Scan for the cell matching the given text and deliver its [x, y] coordinate at center. 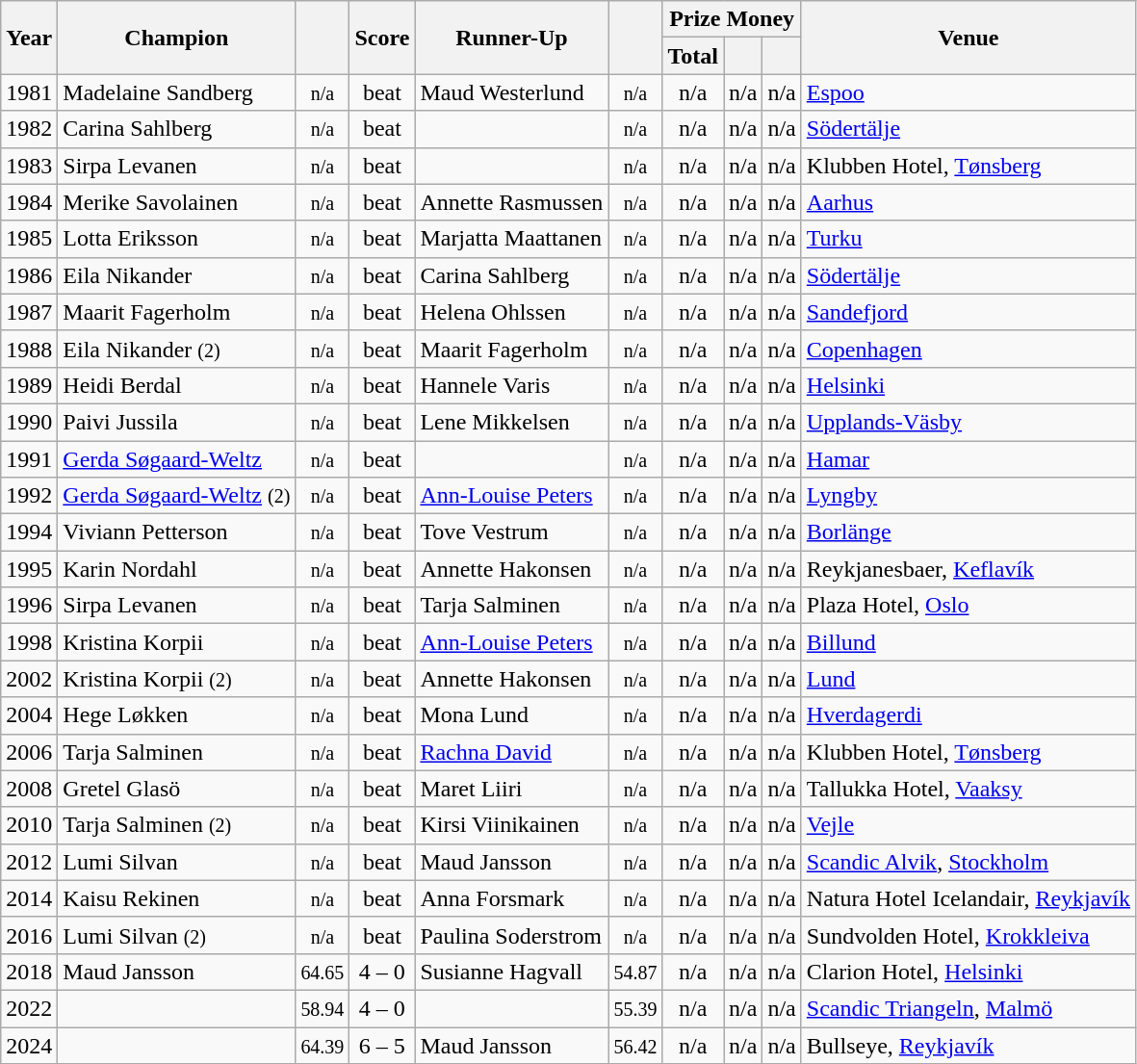
1985 [29, 239]
Champion [177, 38]
Lumi Silvan (2) [177, 935]
1989 [29, 385]
Merike Savolainen [177, 202]
Eila Nikander (2) [177, 349]
Lene Mikkelsen [512, 422]
Lotta Eriksson [177, 239]
2010 [29, 825]
Viviann Petterson [177, 532]
Maud Westerlund [512, 92]
Vejle [969, 825]
Madelaine Sandberg [177, 92]
Clarion Hotel, Helsinki [969, 972]
Gerda Søgaard-Weltz (2) [177, 496]
Upplands-Väsby [969, 422]
Kristina Korpii (2) [177, 679]
Marjatta Maattanen [512, 239]
1996 [29, 606]
Gerda Søgaard-Weltz [177, 459]
Year [29, 38]
55.39 [635, 1008]
Natura Hotel Icelandair, Reykjavík [969, 898]
Hege Løkken [177, 715]
Turku [969, 239]
Annette Rasmussen [512, 202]
1994 [29, 532]
2014 [29, 898]
Heidi Berdal [177, 385]
1998 [29, 642]
Helsinki [969, 385]
Reykjanesbaer, Keflavík [969, 569]
2006 [29, 752]
58.94 [323, 1008]
Paulina Soderstrom [512, 935]
Helena Ohlssen [512, 312]
Tallukka Hotel, Vaaksy [969, 789]
2018 [29, 972]
2004 [29, 715]
Anna Forsmark [512, 898]
1987 [29, 312]
Sundvolden Hotel, Krokkleiva [969, 935]
2024 [29, 1045]
Lund [969, 679]
Copenhagen [969, 349]
2012 [29, 862]
Runner-Up [512, 38]
2008 [29, 789]
1995 [29, 569]
1992 [29, 496]
Score [382, 38]
64.39 [323, 1045]
Paivi Jussila [177, 422]
Bullseye, Reykjavík [969, 1045]
Scandic Alvik, Stockholm [969, 862]
Lumi Silvan [177, 862]
Prize Money [732, 19]
2002 [29, 679]
Kristina Korpii [177, 642]
1988 [29, 349]
Billund [969, 642]
Hverdagerdi [969, 715]
Hamar [969, 459]
1986 [29, 275]
Eila Nikander [177, 275]
Borlänge [969, 532]
Plaza Hotel, Oslo [969, 606]
1991 [29, 459]
Espoo [969, 92]
Hannele Varis [512, 385]
6 – 5 [382, 1045]
Lyngby [969, 496]
Maret Liiri [512, 789]
1984 [29, 202]
64.65 [323, 972]
Venue [969, 38]
1981 [29, 92]
1982 [29, 129]
Scandic Triangeln, Malmö [969, 1008]
Aarhus [969, 202]
Rachna David [512, 752]
Karin Nordahl [177, 569]
Gretel Glasö [177, 789]
2022 [29, 1008]
Tove Vestrum [512, 532]
Mona Lund [512, 715]
Tarja Salminen (2) [177, 825]
56.42 [635, 1045]
2016 [29, 935]
54.87 [635, 972]
Susianne Hagvall [512, 972]
1983 [29, 166]
Sandefjord [969, 312]
Kaisu Rekinen [177, 898]
1990 [29, 422]
Kirsi Viinikainen [512, 825]
Total [693, 56]
